From the cell containing the given text, extract its center point as [x, y] coordinate. 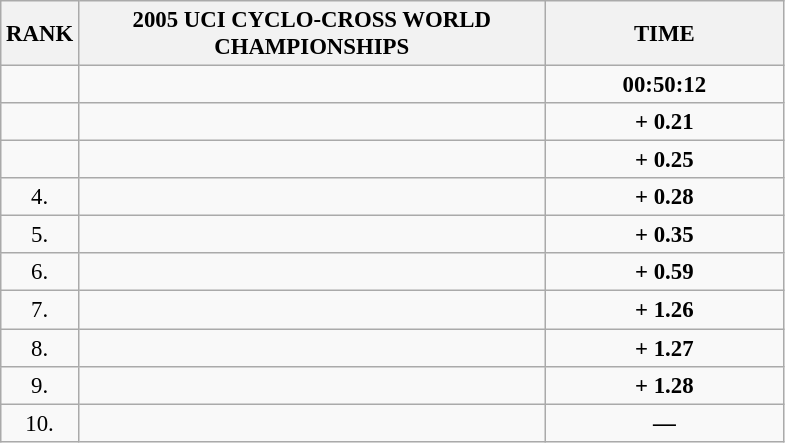
7. [40, 310]
4. [40, 197]
+ 1.26 [664, 310]
8. [40, 348]
10. [40, 423]
00:50:12 [664, 85]
9. [40, 385]
2005 UCI CYCLO-CROSS WORLD CHAMPIONSHIPS [312, 34]
+ 1.28 [664, 385]
5. [40, 235]
+ 0.59 [664, 273]
6. [40, 273]
+ 0.21 [664, 122]
— [664, 423]
+ 0.28 [664, 197]
RANK [40, 34]
+ 1.27 [664, 348]
TIME [664, 34]
+ 0.25 [664, 160]
+ 0.35 [664, 235]
